Scan for the cell matching the given text and deliver its (x, y) coordinate at center. 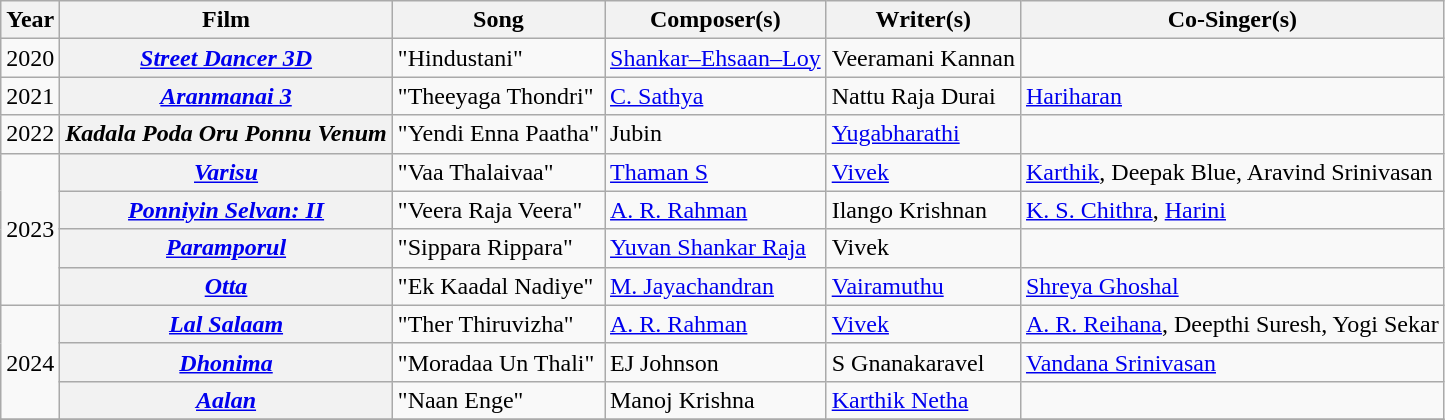
Paramporul (226, 248)
Aranmanai 3 (226, 96)
Lal Salaam (226, 324)
"Naan Enge" (498, 400)
Shankar–Ehsaan–Loy (715, 58)
Composer(s) (715, 20)
Writer(s) (923, 20)
"Ther Thiruvizha" (498, 324)
Karthik, Deepak Blue, Aravind Srinivasan (1232, 172)
Yugabharathi (923, 134)
Year (30, 20)
Street Dancer 3D (226, 58)
Vandana Srinivasan (1232, 362)
Ilango Krishnan (923, 210)
Varisu (226, 172)
Nattu Raja Durai (923, 96)
Jubin (715, 134)
Otta (226, 286)
"Yendi Enna Paatha" (498, 134)
Song (498, 20)
Vairamuthu (923, 286)
2021 (30, 96)
Veeramani Kannan (923, 58)
S Gnanakaravel (923, 362)
M. Jayachandran (715, 286)
2020 (30, 58)
Co-Singer(s) (1232, 20)
2022 (30, 134)
Shreya Ghoshal (1232, 286)
Thaman S (715, 172)
Ponniyin Selvan: II (226, 210)
"Sippara Rippara" (498, 248)
Hariharan (1232, 96)
"Moradaa Un Thali" (498, 362)
Karthik Netha (923, 400)
A. R. Reihana, Deepthi Suresh, Yogi Sekar (1232, 324)
K. S. Chithra, Harini (1232, 210)
"Hindustani" (498, 58)
Kadala Poda Oru Ponnu Venum (226, 134)
"Ek Kaadal Nadiye" (498, 286)
2023 (30, 229)
Yuvan Shankar Raja (715, 248)
Film (226, 20)
2024 (30, 362)
Aalan (226, 400)
"Vaa Thalaivaa" (498, 172)
Dhonima (226, 362)
"Veera Raja Veera" (498, 210)
C. Sathya (715, 96)
Manoj Krishna (715, 400)
"Theeyaga Thondri" (498, 96)
EJ Johnson (715, 362)
